Scan for the cell matching the given text and deliver its (x, y) coordinate at center. 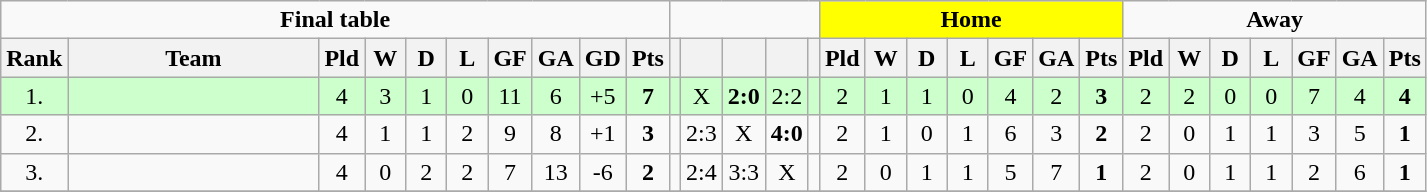
1. (34, 96)
Final table (336, 20)
13 (556, 172)
Rank (34, 58)
GD (602, 58)
2:4 (701, 172)
2. (34, 134)
4:0 (786, 134)
+1 (602, 134)
8 (556, 134)
-6 (602, 172)
Home (970, 20)
2:2 (786, 96)
11 (510, 96)
2:0 (744, 96)
Away (1274, 20)
3:3 (744, 172)
+5 (602, 96)
3. (34, 172)
2:3 (701, 134)
9 (510, 134)
Team (194, 58)
